Search for the cell housing the specified text and yield its (X, Y) center coordinate. 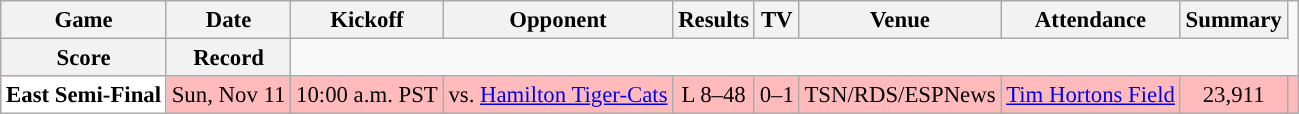
Opponent (558, 20)
Results (714, 20)
Score (84, 58)
L 8–48 (714, 95)
TSN/RDS/ESPNews (900, 95)
Record (228, 58)
Sun, Nov 11 (228, 95)
Venue (900, 20)
Tim Hortons Field (1090, 95)
Kickoff (367, 20)
vs. Hamilton Tiger-Cats (558, 95)
Attendance (1090, 20)
Game (84, 20)
Summary (1234, 20)
East Semi-Final (84, 95)
Date (228, 20)
TV (776, 20)
10:00 a.m. PST (367, 95)
23,911 (1234, 95)
0–1 (776, 95)
